From the cell containing the given text, extract its center point as (X, Y) coordinate. 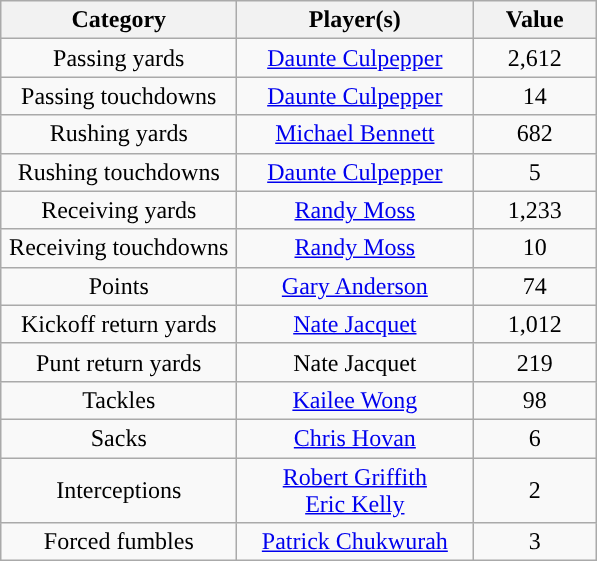
Category (119, 20)
3 (535, 542)
98 (535, 400)
Rushing yards (119, 134)
Rushing touchdowns (119, 172)
14 (535, 96)
Patrick Chukwurah (355, 542)
Receiving touchdowns (119, 248)
219 (535, 362)
Player(s) (355, 20)
Chris Hovan (355, 438)
2,612 (535, 58)
Punt return yards (119, 362)
1,233 (535, 210)
Tackles (119, 400)
Receiving yards (119, 210)
Forced fumbles (119, 542)
1,012 (535, 324)
Gary Anderson (355, 286)
Robert GriffithEric Kelly (355, 490)
Sacks (119, 438)
Michael Bennett (355, 134)
Kailee Wong (355, 400)
6 (535, 438)
74 (535, 286)
5 (535, 172)
Value (535, 20)
Kickoff return yards (119, 324)
2 (535, 490)
Passing yards (119, 58)
Interceptions (119, 490)
Points (119, 286)
682 (535, 134)
10 (535, 248)
Passing touchdowns (119, 96)
